Capture the cell that displays the provided text and extract its (x, y) central coordinate. 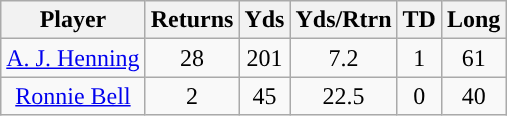
Yds/Rtrn (344, 20)
Yds (264, 20)
Long (473, 20)
2 (192, 96)
22.5 (344, 96)
45 (264, 96)
TD (419, 20)
Player (73, 20)
Returns (192, 20)
7.2 (344, 58)
201 (264, 58)
1 (419, 58)
28 (192, 58)
40 (473, 96)
0 (419, 96)
Ronnie Bell (73, 96)
61 (473, 58)
A. J. Henning (73, 58)
